From the cell containing the given text, extract its center point as (X, Y) coordinate. 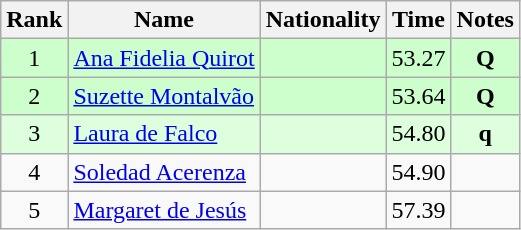
57.39 (418, 210)
Name (164, 20)
Laura de Falco (164, 134)
Suzette Montalvão (164, 96)
Margaret de Jesús (164, 210)
3 (34, 134)
54.80 (418, 134)
Notes (485, 20)
53.27 (418, 58)
1 (34, 58)
54.90 (418, 172)
Soledad Acerenza (164, 172)
Time (418, 20)
4 (34, 172)
Rank (34, 20)
2 (34, 96)
Nationality (323, 20)
53.64 (418, 96)
q (485, 134)
5 (34, 210)
Ana Fidelia Quirot (164, 58)
